Determine the [X, Y] coordinate at the center of the cell enclosing the given text.  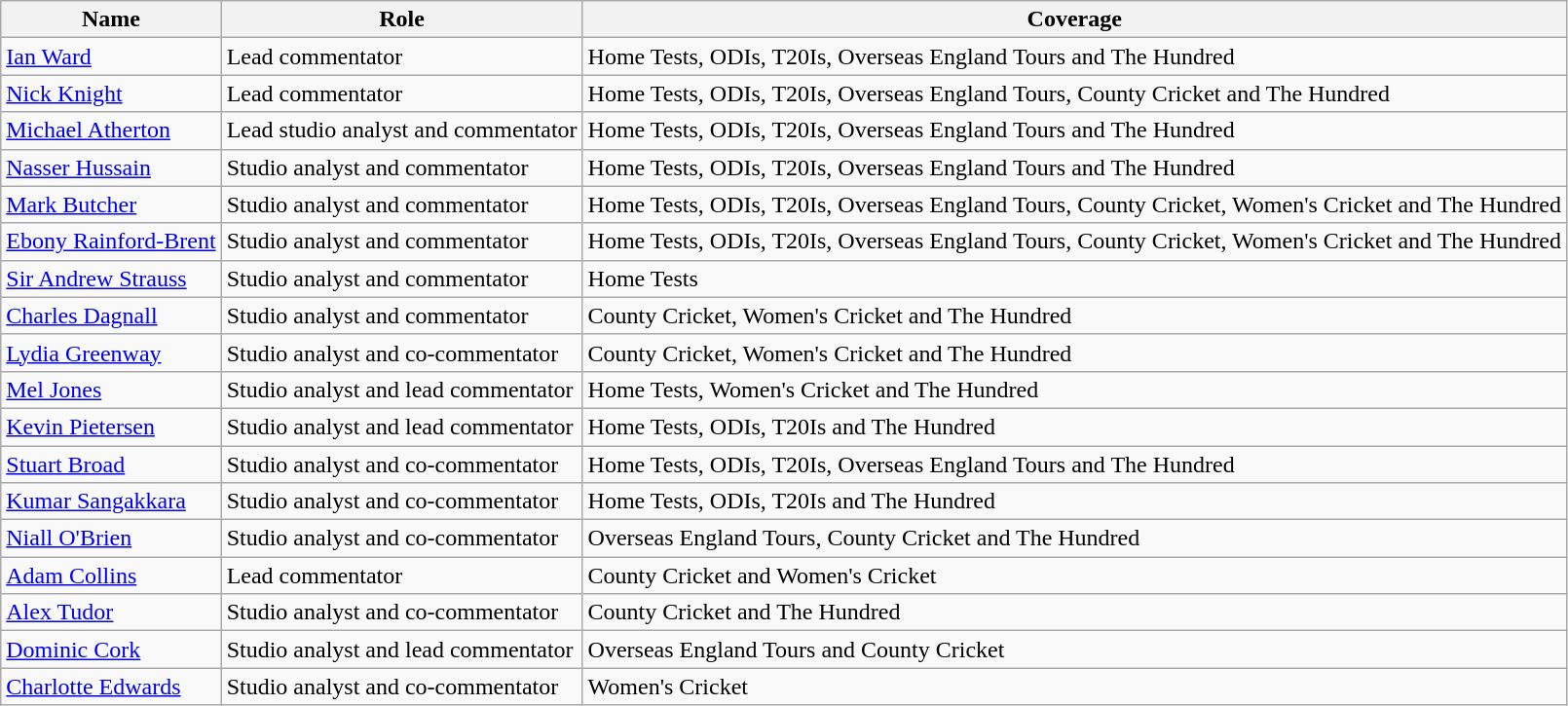
Niall O'Brien [111, 539]
Michael Atherton [111, 130]
Sir Andrew Strauss [111, 279]
Lead studio analyst and commentator [401, 130]
Home Tests, Women's Cricket and The Hundred [1074, 390]
Adam Collins [111, 576]
Overseas England Tours, County Cricket and The Hundred [1074, 539]
Kevin Pietersen [111, 427]
Dominic Cork [111, 650]
Role [401, 19]
Nick Knight [111, 93]
Ebony Rainford-Brent [111, 242]
Stuart Broad [111, 464]
Mel Jones [111, 390]
Ian Ward [111, 56]
Mark Butcher [111, 204]
Coverage [1074, 19]
County Cricket and Women's Cricket [1074, 576]
Alex Tudor [111, 613]
Home Tests [1074, 279]
Women's Cricket [1074, 687]
Name [111, 19]
Home Tests, ODIs, T20Is, Overseas England Tours, County Cricket and The Hundred [1074, 93]
Charlotte Edwards [111, 687]
Charles Dagnall [111, 316]
Kumar Sangakkara [111, 502]
Overseas England Tours and County Cricket [1074, 650]
Lydia Greenway [111, 353]
Nasser Hussain [111, 167]
County Cricket and The Hundred [1074, 613]
